For the text-containing cell, return its midpoint in [X, Y] coordinate format. 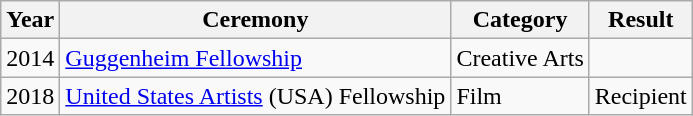
Film [520, 96]
Result [640, 20]
Category [520, 20]
Year [30, 20]
United States Artists (USA) Fellowship [256, 96]
2014 [30, 58]
Guggenheim Fellowship [256, 58]
Ceremony [256, 20]
Creative Arts [520, 58]
2018 [30, 96]
Recipient [640, 96]
